Pinpoint the cell where the given text exists, returning its [x, y] midpoint coordinate. 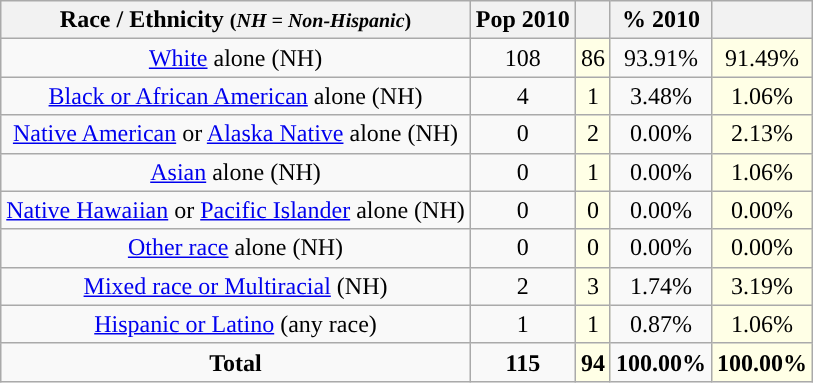
Native American or Alaska Native alone (NH) [236, 134]
Native Hawaiian or Pacific Islander alone (NH) [236, 210]
0.87% [660, 324]
3 [592, 286]
Total [236, 362]
White alone (NH) [236, 58]
Race / Ethnicity (NH = Non-Hispanic) [236, 20]
4 [522, 96]
% 2010 [660, 20]
Hispanic or Latino (any race) [236, 324]
108 [522, 58]
91.49% [762, 58]
Pop 2010 [522, 20]
1.74% [660, 286]
Asian alone (NH) [236, 172]
3.48% [660, 96]
3.19% [762, 286]
2.13% [762, 134]
93.91% [660, 58]
94 [592, 362]
Mixed race or Multiracial (NH) [236, 286]
86 [592, 58]
115 [522, 362]
Other race alone (NH) [236, 248]
Black or African American alone (NH) [236, 96]
